Provide the [x, y] coordinate of the cell's center where the given text is located.  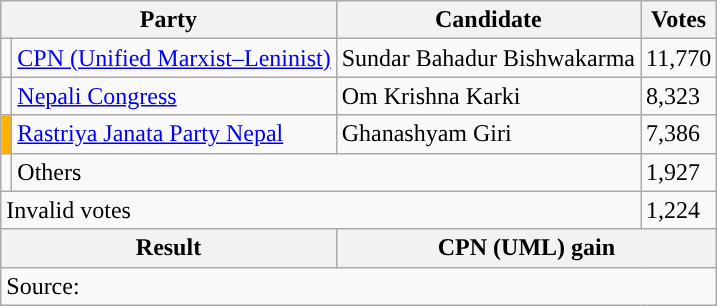
Others [326, 172]
Ghanashyam Giri [488, 134]
Nepali Congress [174, 96]
11,770 [679, 58]
CPN (Unified Marxist–Leninist) [174, 58]
8,323 [679, 96]
Party [168, 20]
Source: [359, 286]
1,224 [679, 210]
Candidate [488, 20]
Rastriya Janata Party Nepal [174, 134]
Sundar Bahadur Bishwakarma [488, 58]
7,386 [679, 134]
Votes [679, 20]
CPN (UML) gain [526, 248]
Om Krishna Karki [488, 96]
Invalid votes [321, 210]
Result [168, 248]
1,927 [679, 172]
